Return [X, Y] of the center of cell containing provided text 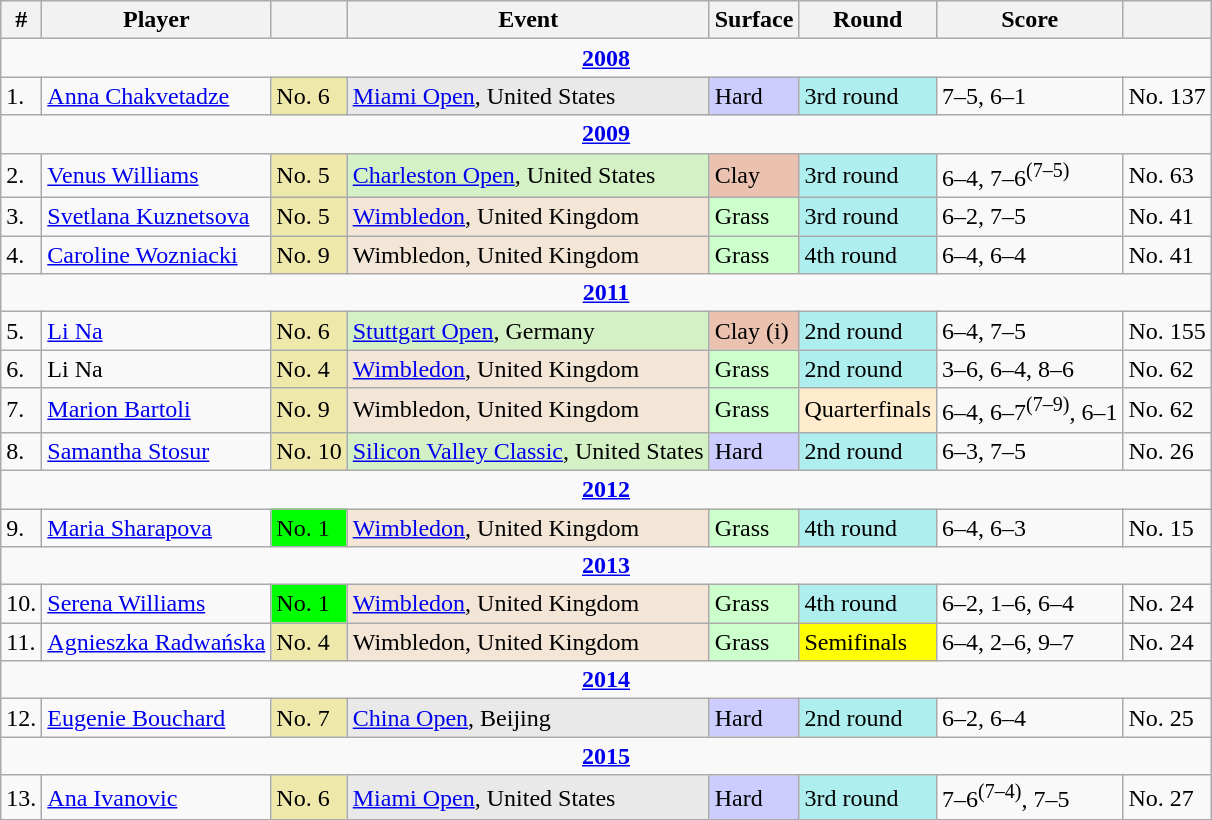
4. [22, 255]
1. [22, 96]
6–2, 7–5 [1030, 217]
2008 [606, 58]
8. [22, 451]
2015 [606, 756]
6–2, 6–4 [1030, 718]
10. [22, 604]
6–4, 6–4 [1030, 255]
6. [22, 369]
7–6(7–4), 7–5 [1030, 798]
6–4, 7–5 [1030, 331]
Maria Sharapova [156, 528]
Player [156, 20]
Clay [754, 176]
2012 [606, 489]
Semifinals [868, 642]
3–6, 6–4, 8–6 [1030, 369]
Event [528, 20]
No. 26 [1167, 451]
Eugenie Bouchard [156, 718]
Surface [754, 20]
Silicon Valley Classic, United States [528, 451]
2. [22, 176]
Round [868, 20]
Samantha Stosur [156, 451]
No. 7 [309, 718]
# [22, 20]
Anna Chakvetadze [156, 96]
2009 [606, 134]
Caroline Wozniacki [156, 255]
12. [22, 718]
6–4, 2–6, 9–7 [1030, 642]
13. [22, 798]
No. 15 [1167, 528]
Quarterfinals [868, 410]
6–3, 7–5 [1030, 451]
6–2, 1–6, 6–4 [1030, 604]
Score [1030, 20]
Stuttgart Open, Germany [528, 331]
7–5, 6–1 [1030, 96]
6–4, 6–3 [1030, 528]
Ana Ivanovic [156, 798]
Clay (i) [754, 331]
Agnieszka Radwańska [156, 642]
No. 137 [1167, 96]
No. 10 [309, 451]
Svetlana Kuznetsova [156, 217]
11. [22, 642]
Charleston Open, United States [528, 176]
No. 27 [1167, 798]
China Open, Beijing [528, 718]
9. [22, 528]
2014 [606, 680]
3. [22, 217]
2013 [606, 566]
5. [22, 331]
Serena Williams [156, 604]
No. 25 [1167, 718]
No. 63 [1167, 176]
Venus Williams [156, 176]
2011 [606, 293]
No. 155 [1167, 331]
7. [22, 410]
Marion Bartoli [156, 410]
6–4, 6–7(7–9), 6–1 [1030, 410]
6–4, 7–6(7–5) [1030, 176]
